Return [x, y] of the center of cell containing provided text 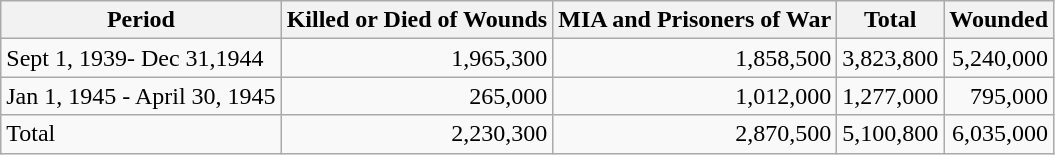
6,035,000 [999, 134]
Sept 1, 1939- Dec 31,1944 [141, 58]
Period [141, 20]
5,240,000 [999, 58]
1,965,300 [417, 58]
1,277,000 [890, 96]
3,823,800 [890, 58]
Wounded [999, 20]
2,870,500 [695, 134]
Killed or Died of Wounds [417, 20]
795,000 [999, 96]
MIA and Prisoners of War [695, 20]
Jan 1, 1945 - April 30, 1945 [141, 96]
2,230,300 [417, 134]
265,000 [417, 96]
1,858,500 [695, 58]
1,012,000 [695, 96]
5,100,800 [890, 134]
